Extract the (X, Y) coordinate from the center of the cell holding the provided text.  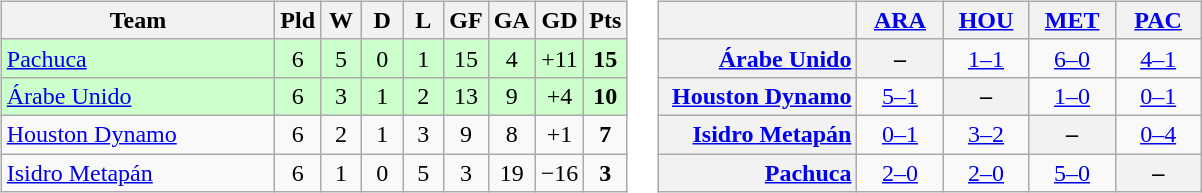
HOU (986, 20)
4 (512, 58)
ARA (900, 20)
5–1 (900, 96)
19 (512, 173)
1–0 (1072, 96)
GA (512, 20)
1–1 (986, 58)
Team (138, 20)
+11 (560, 58)
W (342, 20)
6–0 (1072, 58)
+4 (560, 96)
4–1 (1158, 58)
Pts (606, 20)
PAC (1158, 20)
MET (1072, 20)
+1 (560, 134)
L (424, 20)
−16 (560, 173)
0–4 (1158, 134)
13 (466, 96)
5–0 (1072, 173)
D (382, 20)
10 (606, 96)
GF (466, 20)
8 (512, 134)
7 (606, 134)
GD (560, 20)
3–2 (986, 134)
Pld (298, 20)
